Output the [x, y] coordinate of the center of the cell containing the given text.  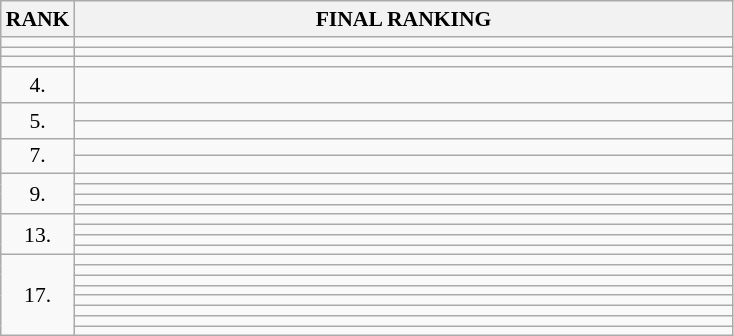
5. [38, 121]
9. [38, 194]
7. [38, 156]
4. [38, 85]
17. [38, 296]
FINAL RANKING [403, 19]
13. [38, 235]
RANK [38, 19]
